Provide the (x, y) coordinate of the cell's center where the given text is located.  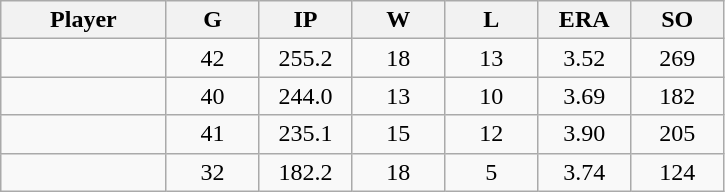
269 (678, 58)
3.52 (584, 58)
5 (492, 172)
124 (678, 172)
12 (492, 134)
235.1 (306, 134)
G (212, 20)
41 (212, 134)
255.2 (306, 58)
SO (678, 20)
W (398, 20)
3.69 (584, 96)
L (492, 20)
ERA (584, 20)
15 (398, 134)
3.90 (584, 134)
244.0 (306, 96)
182.2 (306, 172)
182 (678, 96)
42 (212, 58)
205 (678, 134)
Player (84, 20)
40 (212, 96)
10 (492, 96)
IP (306, 20)
32 (212, 172)
3.74 (584, 172)
